Pinpoint the cell where the given text exists, returning its (X, Y) midpoint coordinate. 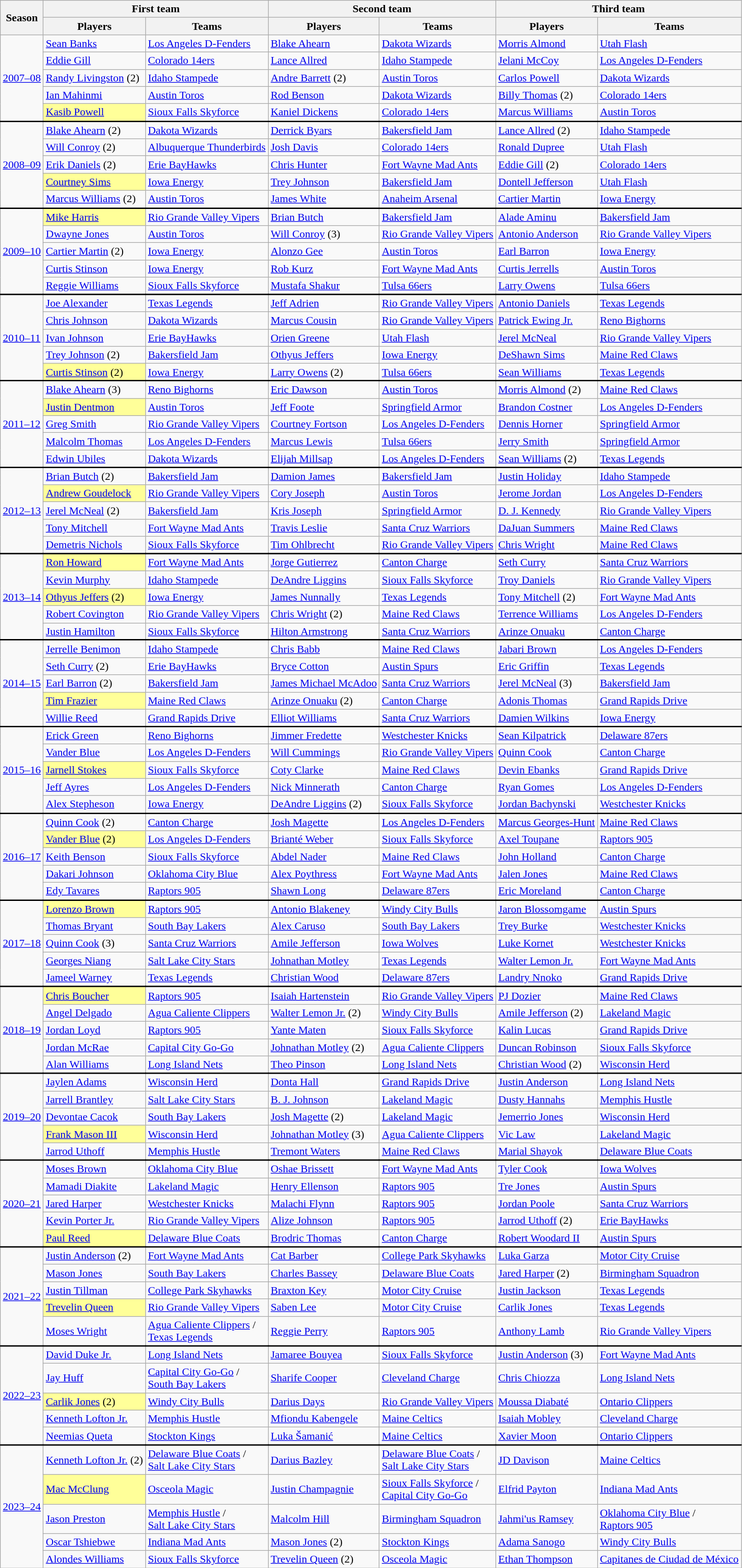
Jarrell Brantley (95, 1099)
John Holland (547, 857)
Sean Williams (547, 372)
2007–08 (22, 78)
Jared Harper (95, 1203)
Christian Wood (2) (547, 1065)
Adonis Thomas (547, 701)
Chris Johnson (95, 321)
Season (22, 18)
Greg Smith (95, 424)
2015–16 (22, 770)
Brian Butch (324, 217)
Memphis Hustle /Salt Lake City Stars (206, 1519)
Malcolm Hill (324, 1519)
Josh Magette (2) (324, 1117)
Second team (382, 9)
Elfrid Payton (547, 1489)
Antonio Anderson (547, 234)
Marcus Georges-Hunt (547, 822)
Jahmi'us Ramsey (547, 1519)
Arinze Onuaku (2) (324, 701)
Darius Bazley (324, 1460)
Oshae Brissett (324, 1169)
Devontae Cacok (95, 1117)
Jalen Jones (547, 874)
Oscar Tshiebwe (95, 1542)
Malcolm Thomas (95, 441)
Chris Wright (547, 545)
Earl Barron (547, 251)
Trey Johnson (324, 182)
Anaheim Arsenal (437, 199)
Justin Anderson (2) (95, 1255)
Trevelin Queen (2) (324, 1559)
Yante Maten (324, 1030)
Rod Benson (324, 95)
Jeff Adrien (324, 303)
Duncan Robinson (547, 1047)
Ryan Gomes (547, 787)
Jerome Jordan (547, 493)
David Duke Jr. (95, 1355)
Jordan Poole (547, 1203)
Kalin Lucas (547, 1030)
Justin Champagnie (324, 1489)
Blake Ahearn (3) (95, 390)
Lorenzo Brown (95, 909)
Capitanes de Ciudad de México (669, 1559)
Moses Brown (95, 1169)
Dakari Johnson (95, 874)
Ronald Dupree (547, 147)
B. J. Johnson (324, 1099)
Johnathan Motley (3) (324, 1134)
Justin Holiday (547, 476)
Othyus Jeffers (324, 355)
Josh Magette (324, 822)
Andrew Goudelock (95, 493)
Tyler Cook (547, 1169)
Eric Griffin (547, 666)
Brianté Weber (324, 839)
Arinze Onuaku (547, 631)
Morris Almond (547, 43)
Thomas Bryant (95, 926)
Dennis Horner (547, 424)
2014–15 (22, 683)
Dusty Hannahs (547, 1099)
Reggie Perry (324, 1331)
Carlik Jones (547, 1307)
Will Cummings (324, 753)
D. J. Kennedy (547, 511)
Robert Woodard II (547, 1238)
2012–13 (22, 510)
2019–20 (22, 1117)
2010–11 (22, 337)
Tim Ohlbrecht (324, 545)
Capital City Go-Go (206, 1047)
Cartier Martin (547, 199)
Quinn Cook (3) (95, 943)
Keith Benson (95, 857)
Carlos Powell (547, 78)
Oklahoma City Blue /Raptors 905 (669, 1519)
Justin Dentmon (95, 407)
Amile Jefferson (2) (547, 1013)
Demetris Nichols (95, 545)
Jordan Bachynski (547, 804)
Angel Delgado (95, 1013)
Isaiah Mobley (547, 1419)
Jay Huff (95, 1379)
2020–21 (22, 1203)
Curtis Stinson (95, 269)
Blake Ahearn (324, 43)
Reggie Williams (95, 286)
Vic Law (547, 1134)
Willie Reed (95, 718)
Moses Wright (95, 1331)
First team (156, 9)
Morris Almond (2) (547, 390)
James White (324, 199)
Josh Davis (324, 147)
Jamaree Bouyea (324, 1355)
Justin Jackson (547, 1290)
Randy Livingston (2) (95, 78)
Curtis Jerrells (547, 269)
2022–23 (22, 1396)
Dwayne Jones (95, 234)
Jerry Smith (547, 441)
Paul Reed (95, 1238)
Quinn Cook (2) (95, 822)
Elijah Millsap (324, 459)
Mason Jones (2) (324, 1542)
DaJuan Summers (547, 528)
Jabari Brown (547, 649)
Saben Lee (324, 1307)
Frank Mason III (95, 1134)
Mustafa Shakur (324, 286)
Luka Garza (547, 1255)
Jordan Loyd (95, 1030)
Eric Dawson (324, 390)
Marial Shayok (547, 1151)
Amile Jefferson (324, 943)
Shawn Long (324, 891)
Trey Johnson (2) (95, 355)
Christian Wood (324, 978)
Erick Green (95, 735)
Axel Toupane (547, 839)
Travis Leslie (324, 528)
Lance Allred (324, 61)
Brian Butch (2) (95, 476)
Earl Barron (2) (95, 683)
Justin Tillman (95, 1290)
Alex Poythress (324, 874)
Third team (618, 9)
Jerel McNeal (547, 338)
Braxton Key (324, 1290)
Mfiondu Kabengele (324, 1419)
2013–14 (22, 597)
Justin Anderson (547, 1082)
Dontell Jefferson (547, 182)
Jeff Ayres (95, 787)
Theo Pinson (324, 1065)
Terrence Williams (547, 614)
Luke Kornet (547, 943)
Bryce Cotton (324, 666)
Jarrod Uthoff (2) (547, 1221)
Alonzo Gee (324, 251)
DeAndre Liggins (324, 580)
Jelani McCoy (547, 61)
Erik Daniels (2) (95, 165)
Andre Barrett (2) (324, 78)
Lance Allred (2) (547, 130)
Landry Nnoko (547, 978)
Chris Chiozza (547, 1379)
Jarrod Uthoff (95, 1151)
Edy Tavares (95, 891)
2009–10 (22, 251)
Kevin Murphy (95, 580)
Jerel McNeal (2) (95, 511)
Larry Owens (547, 286)
Jerrelle Benimon (95, 649)
Cory Joseph (324, 493)
Georges Niang (95, 961)
James Nunnally (324, 597)
Luka Šamanić (324, 1436)
Alade Aminu (547, 217)
Jeff Foote (324, 407)
DeAndre Liggins (2) (324, 804)
Jerel McNeal (3) (547, 683)
Devin Ebanks (547, 770)
Alize Johnson (324, 1221)
PJ Dozier (547, 996)
Kris Joseph (324, 511)
Vander Blue (2) (95, 839)
Cartier Martin (2) (95, 251)
Albuquerque Thunderbirds (206, 147)
Jaylen Adams (95, 1082)
Eddie Gill (95, 61)
2011–12 (22, 424)
Eric Moreland (547, 891)
Marcus Lewis (324, 441)
Ivan Johnson (95, 338)
Justin Hamilton (95, 631)
Jimmer Fredette (324, 735)
Jameel Warney (95, 978)
Damien Wilkins (547, 718)
Coty Clarke (324, 770)
Jarnell Stokes (95, 770)
Alan Williams (95, 1065)
Hilton Armstrong (324, 631)
Jared Harper (2) (547, 1273)
Patrick Ewing Jr. (547, 321)
Tony Mitchell (2) (547, 597)
Kenneth Lofton Jr. (2) (95, 1460)
Marcus Williams (2) (95, 199)
Eddie Gill (2) (547, 165)
Neemias Queta (95, 1436)
Edwin Ubiles (95, 459)
Trey Burke (547, 926)
Ethan Thompson (547, 1559)
Henry Ellenson (324, 1186)
Sharife Cooper (324, 1379)
Seth Curry (547, 563)
Mason Jones (95, 1273)
DeShawn Sims (547, 355)
Carlik Jones (2) (95, 1402)
Alex Caruso (324, 926)
Courtney Sims (95, 182)
Tim Frazier (95, 701)
Capital City Go-Go /South Bay Lakers (206, 1379)
Jaron Blossomgame (547, 909)
Brodric Thomas (324, 1238)
Blake Ahearn (2) (95, 130)
Adama Sanogo (547, 1542)
2021–22 (22, 1296)
Seth Curry (2) (95, 666)
Antonio Daniels (547, 303)
Troy Daniels (547, 580)
Donta Hall (324, 1082)
Mamadi Diakite (95, 1186)
Walter Lemon Jr. (547, 961)
Courtney Fortson (324, 424)
Larry Owens (2) (324, 372)
Agua Caliente Clippers /Texas Legends (206, 1331)
Abdel Nader (324, 857)
2017–18 (22, 943)
Elliot Williams (324, 718)
Alondes Williams (95, 1559)
Anthony Lamb (547, 1331)
Kenneth Lofton Jr. (95, 1419)
Kasib Powell (95, 112)
Justin Anderson (3) (547, 1355)
Walter Lemon Jr. (2) (324, 1013)
Sean Banks (95, 43)
Moussa Diabaté (547, 1402)
Chris Hunter (324, 165)
Marcus Cousin (324, 321)
Tony Mitchell (95, 528)
Antonio Blakeney (324, 909)
Vander Blue (95, 753)
Chris Boucher (95, 996)
Jordan McRae (95, 1047)
Sean Williams (2) (547, 459)
Will Conroy (3) (324, 234)
Malachi Flynn (324, 1203)
Mike Harris (95, 217)
Derrick Byars (324, 130)
Orien Greene (324, 338)
Brandon Costner (547, 407)
2016–17 (22, 857)
Charles Bassey (324, 1273)
Cat Barber (324, 1255)
Darius Days (324, 1402)
2018–19 (22, 1030)
Ron Howard (95, 563)
Tremont Waters (324, 1151)
Quinn Cook (547, 753)
Jemerrio Jones (547, 1117)
Sean Kilpatrick (547, 735)
Will Conroy (2) (95, 147)
Jorge Gutierrez (324, 563)
James Michael McAdoo (324, 683)
Curtis Stinson (2) (95, 372)
2008–09 (22, 165)
Damion James (324, 476)
Robert Covington (95, 614)
Billy Thomas (2) (547, 95)
Kevin Porter Jr. (95, 1221)
Jason Preston (95, 1519)
Marcus Williams (547, 112)
Isaiah Hartenstein (324, 996)
Rob Kurz (324, 269)
Othyus Jeffers (2) (95, 597)
2023–24 (22, 1506)
Johnathan Motley (2) (324, 1047)
Sioux Falls Skyforce /Capital City Go-Go (437, 1489)
Trevelin Queen (95, 1307)
Ian Mahinmi (95, 95)
Tre Jones (547, 1186)
Kaniel Dickens (324, 112)
Johnathan Motley (324, 961)
Chris Babb (324, 649)
Xavier Moon (547, 1436)
Chris Wright (2) (324, 614)
Joe Alexander (95, 303)
Nick Minnerath (324, 787)
JD Davison (547, 1460)
Mac McClung (95, 1489)
Alex Stepheson (95, 804)
